Output the [x, y] coordinate of the center of the cell containing the given text.  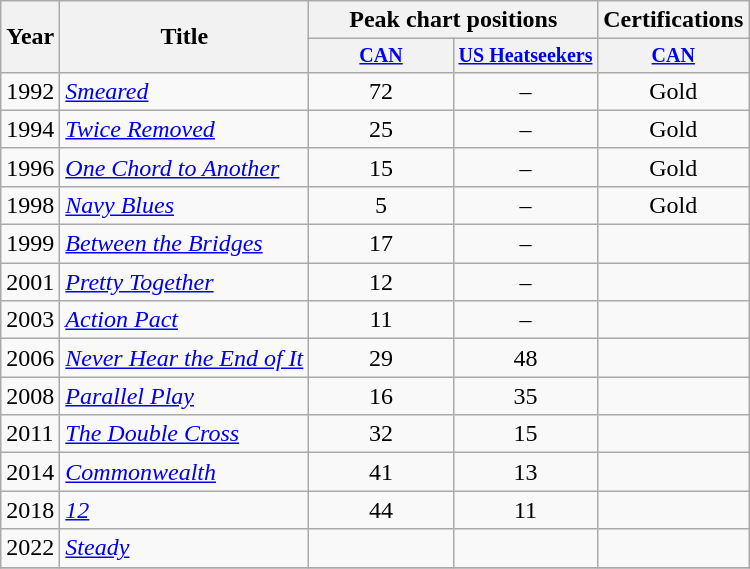
Smeared [184, 91]
Parallel Play [184, 396]
2001 [30, 282]
1998 [30, 205]
US Heatseekers [525, 56]
Certifications [674, 20]
2011 [30, 434]
2014 [30, 472]
44 [381, 510]
25 [381, 129]
1994 [30, 129]
Between the Bridges [184, 244]
2008 [30, 396]
32 [381, 434]
Peak chart positions [454, 20]
72 [381, 91]
13 [525, 472]
41 [381, 472]
29 [381, 358]
5 [381, 205]
The Double Cross [184, 434]
48 [525, 358]
Commonwealth [184, 472]
2003 [30, 320]
Pretty Together [184, 282]
1999 [30, 244]
Never Hear the End of It [184, 358]
16 [381, 396]
Navy Blues [184, 205]
Year [30, 37]
17 [381, 244]
Action Pact [184, 320]
Steady [184, 548]
1992 [30, 91]
35 [525, 396]
One Chord to Another [184, 167]
1996 [30, 167]
Twice Removed [184, 129]
2022 [30, 548]
2006 [30, 358]
Title [184, 37]
2018 [30, 510]
